Capture the cell that displays the provided text and extract its (X, Y) central coordinate. 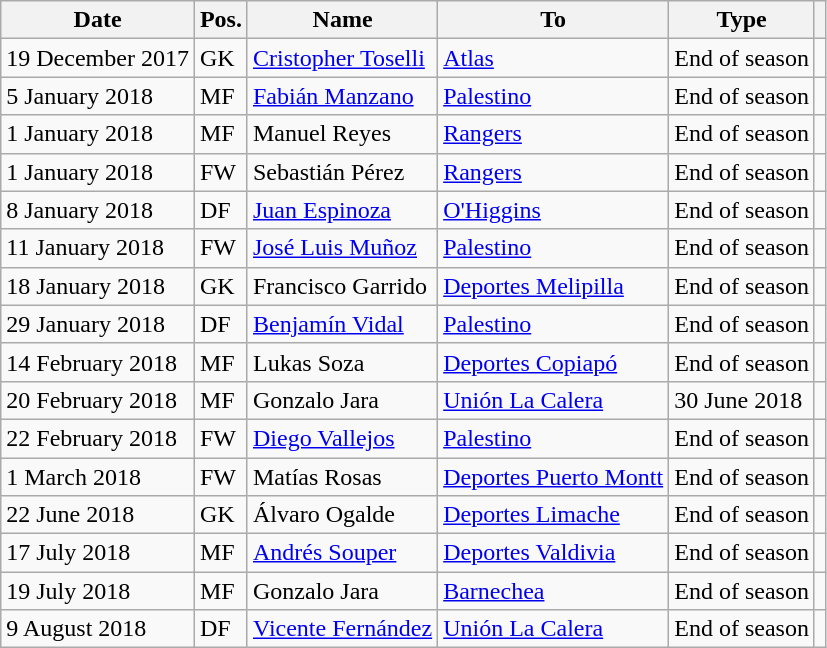
Juan Espinoza (342, 210)
Barnechea (554, 591)
Benjamín Vidal (342, 324)
Manuel Reyes (342, 134)
Date (98, 20)
Fabián Manzano (342, 96)
Name (342, 20)
5 January 2018 (98, 96)
22 February 2018 (98, 438)
Álvaro Ogalde (342, 515)
9 August 2018 (98, 629)
Lukas Soza (342, 362)
Diego Vallejos (342, 438)
Deportes Copiapó (554, 362)
Deportes Puerto Montt (554, 477)
To (554, 20)
Matías Rosas (342, 477)
Andrés Souper (342, 553)
29 January 2018 (98, 324)
José Luis Muñoz (342, 248)
1 March 2018 (98, 477)
Deportes Valdivia (554, 553)
11 January 2018 (98, 248)
22 June 2018 (98, 515)
Vicente Fernández (342, 629)
Cristopher Toselli (342, 58)
19 July 2018 (98, 591)
Francisco Garrido (342, 286)
Deportes Limache (554, 515)
Type (742, 20)
17 July 2018 (98, 553)
O'Higgins (554, 210)
Deportes Melipilla (554, 286)
20 February 2018 (98, 400)
19 December 2017 (98, 58)
14 February 2018 (98, 362)
30 June 2018 (742, 400)
Sebastián Pérez (342, 172)
8 January 2018 (98, 210)
Atlas (554, 58)
Pos. (220, 20)
18 January 2018 (98, 286)
